For the text-containing cell, return its midpoint in [X, Y] coordinate format. 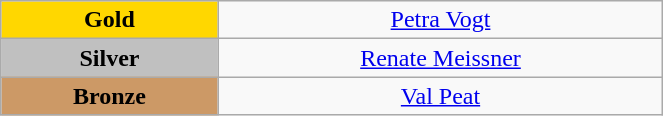
Silver [110, 58]
Bronze [110, 96]
Gold [110, 20]
Val Peat [440, 96]
Petra Vogt [440, 20]
Renate Meissner [440, 58]
